Determine the (X, Y) coordinate at the center of the cell enclosing the given text.  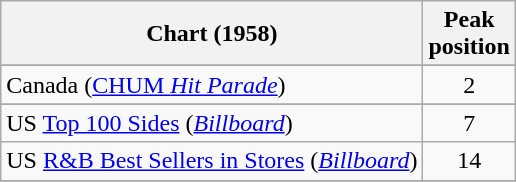
US R&B Best Sellers in Stores (Billboard) (212, 161)
US Top 100 Sides (Billboard) (212, 123)
7 (469, 123)
Peakposition (469, 34)
Chart (1958) (212, 34)
14 (469, 161)
2 (469, 85)
Canada (CHUM Hit Parade) (212, 85)
